Determine the (x, y) coordinate at the center of the cell enclosing the given text.  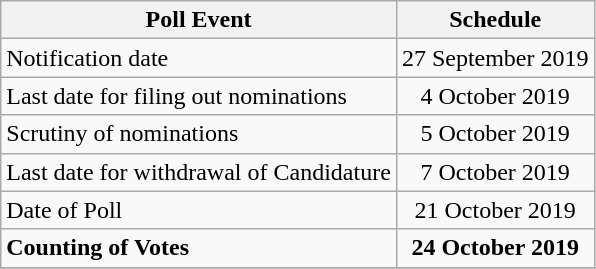
Date of Poll (199, 210)
7 October 2019 (495, 172)
Poll Event (199, 20)
21 October 2019 (495, 210)
Scrutiny of nominations (199, 134)
Schedule (495, 20)
4 October 2019 (495, 96)
24 October 2019 (495, 248)
5 October 2019 (495, 134)
Last date for filing out nominations (199, 96)
Notification date (199, 58)
27 September 2019 (495, 58)
Last date for withdrawal of Candidature (199, 172)
Counting of Votes (199, 248)
